Detect which cell encompasses the target text, then output its (X, Y) center coordinate. 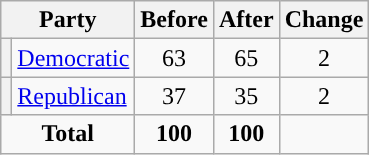
Total (68, 134)
63 (174, 58)
After (246, 20)
Change (324, 20)
Republican (74, 96)
37 (174, 96)
Democratic (74, 58)
65 (246, 58)
Party (68, 20)
35 (246, 96)
Before (174, 20)
